Scan for the cell matching the given text and deliver its [x, y] coordinate at center. 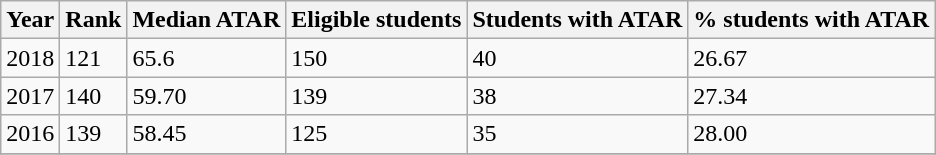
Year [30, 20]
38 [578, 96]
Students with ATAR [578, 20]
140 [94, 96]
% students with ATAR [812, 20]
Rank [94, 20]
28.00 [812, 134]
40 [578, 58]
2016 [30, 134]
Eligible students [376, 20]
65.6 [206, 58]
27.34 [812, 96]
59.70 [206, 96]
150 [376, 58]
58.45 [206, 134]
2018 [30, 58]
125 [376, 134]
121 [94, 58]
2017 [30, 96]
26.67 [812, 58]
35 [578, 134]
Median ATAR [206, 20]
